Determine the (X, Y) coordinate at the center of the cell enclosing the given text.  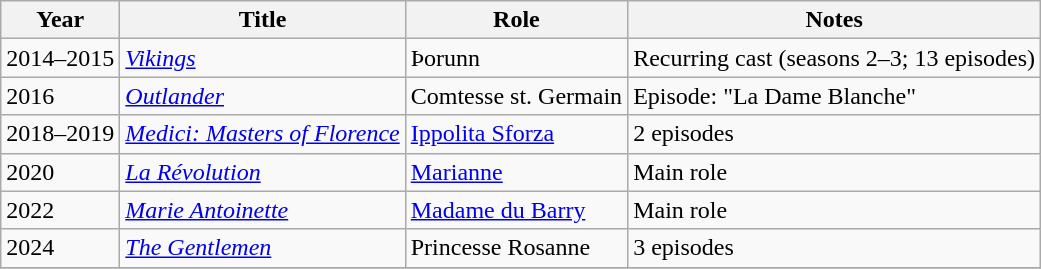
3 episodes (834, 248)
Title (262, 20)
Notes (834, 20)
2022 (60, 210)
La Révolution (262, 172)
Vikings (262, 58)
Year (60, 20)
Þorunn (516, 58)
Madame du Barry (516, 210)
2018–2019 (60, 134)
Marianne (516, 172)
Medici: Masters of Florence (262, 134)
Episode: "La Dame Blanche" (834, 96)
Princesse Rosanne (516, 248)
2 episodes (834, 134)
The Gentlemen (262, 248)
2024 (60, 248)
2016 (60, 96)
Recurring cast (seasons 2–3; 13 episodes) (834, 58)
2020 (60, 172)
Marie Antoinette (262, 210)
Ippolita Sforza (516, 134)
Outlander (262, 96)
2014–2015 (60, 58)
Comtesse st. Germain (516, 96)
Role (516, 20)
